Scan for the cell matching the given text and deliver its [X, Y] coordinate at center. 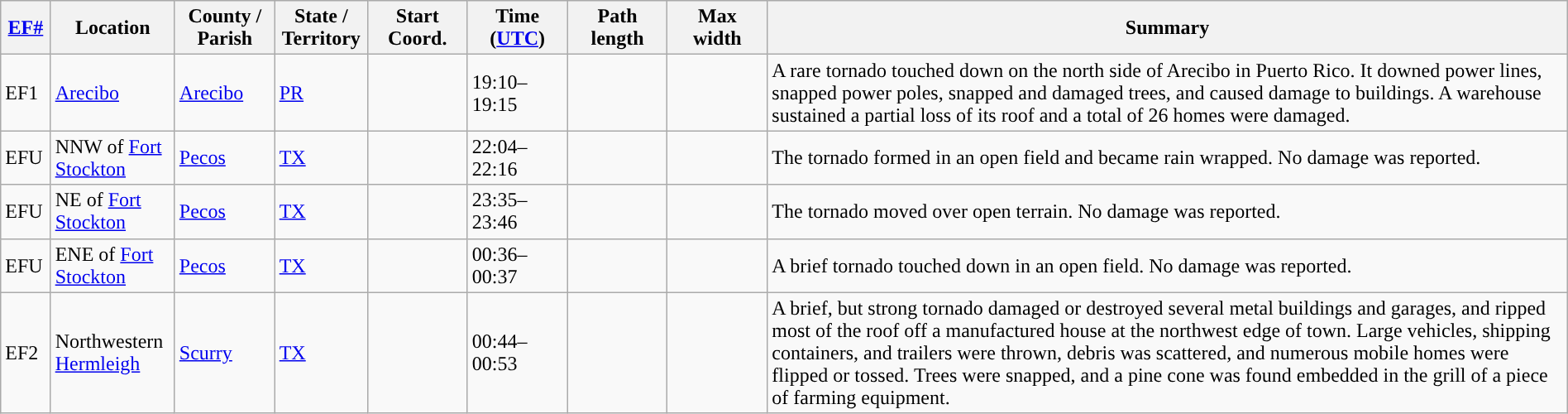
00:36–00:37 [518, 265]
NNW of Fort Stockton [112, 157]
State / Territory [321, 28]
23:35–23:46 [518, 212]
EF# [26, 28]
19:10–19:15 [518, 93]
Time (UTC) [518, 28]
The tornado moved over open terrain. No damage was reported. [1168, 212]
Scurry [225, 353]
PR [321, 93]
00:44–00:53 [518, 353]
Start Coord. [417, 28]
Path length [617, 28]
A brief tornado touched down in an open field. No damage was reported. [1168, 265]
County / Parish [225, 28]
ENE of Fort Stockton [112, 265]
Summary [1168, 28]
EF2 [26, 353]
The tornado formed in an open field and became rain wrapped. No damage was reported. [1168, 157]
Location [112, 28]
22:04–22:16 [518, 157]
NE of Fort Stockton [112, 212]
EF1 [26, 93]
Northwestern Hermleigh [112, 353]
Max width [718, 28]
